From the cell containing the given text, extract its center point as (x, y) coordinate. 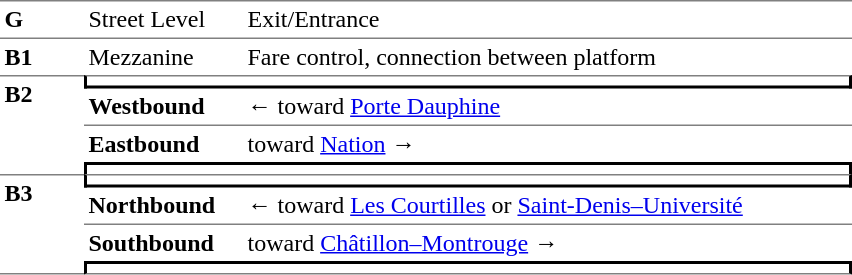
Fare control, connection between platform (548, 57)
Eastbound (164, 144)
toward Châtillon–Montrouge → (548, 243)
toward Nation → (548, 144)
← toward Les Courtilles or Saint-Denis–Université (548, 207)
B2 (42, 124)
Northbound (164, 207)
Street Level (164, 19)
B3 (42, 224)
B1 (42, 57)
Mezzanine (164, 57)
Westbound (164, 107)
G (42, 19)
← toward Porte Dauphine (548, 107)
Exit/Entrance (548, 19)
Southbound (164, 243)
